Detect which cell encompasses the target text, then output its [x, y] center coordinate. 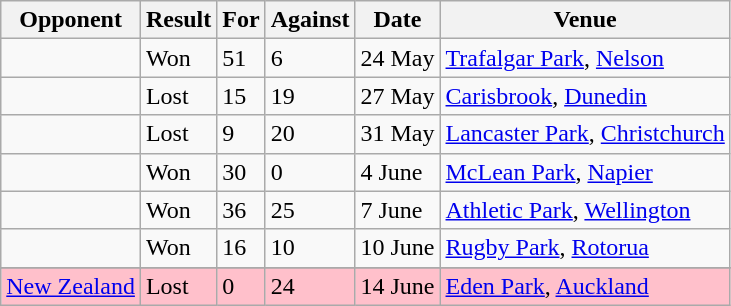
16 [241, 248]
24 May [398, 58]
Lancaster Park, Christchurch [585, 134]
Venue [585, 20]
Rugby Park, Rotorua [585, 248]
Trafalgar Park, Nelson [585, 58]
27 May [398, 96]
51 [241, 58]
20 [310, 134]
Against [310, 20]
For [241, 20]
New Zealand [71, 286]
Athletic Park, Wellington [585, 210]
14 June [398, 286]
Date [398, 20]
Carisbrook, Dunedin [585, 96]
7 June [398, 210]
25 [310, 210]
Opponent [71, 20]
10 [310, 248]
24 [310, 286]
36 [241, 210]
15 [241, 96]
19 [310, 96]
9 [241, 134]
McLean Park, Napier [585, 172]
4 June [398, 172]
Result [178, 20]
6 [310, 58]
31 May [398, 134]
Eden Park, Auckland [585, 286]
10 June [398, 248]
30 [241, 172]
